Pinpoint the cell where the given text exists, returning its [x, y] midpoint coordinate. 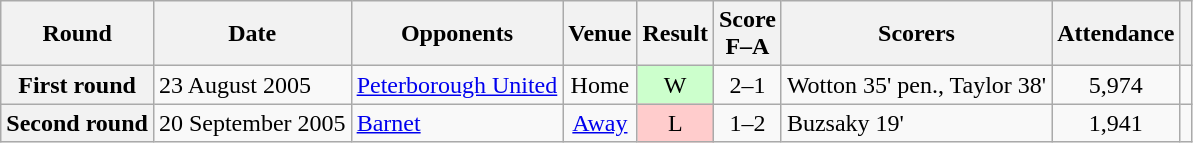
L [675, 123]
Buzsaky 19' [916, 123]
Result [675, 34]
2–1 [747, 85]
Away [600, 123]
ScoreF–A [747, 34]
5,974 [1116, 85]
20 September 2005 [252, 123]
23 August 2005 [252, 85]
1,941 [1116, 123]
Attendance [1116, 34]
Scorers [916, 34]
1–2 [747, 123]
Date [252, 34]
First round [78, 85]
Opponents [457, 34]
Barnet [457, 123]
Wotton 35' pen., Taylor 38' [916, 85]
Venue [600, 34]
Second round [78, 123]
Peterborough United [457, 85]
W [675, 85]
Round [78, 34]
Home [600, 85]
